Determine the [X, Y] coordinate at the center of the cell enclosing the given text.  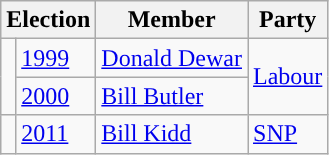
Bill Kidd [172, 134]
Member [172, 20]
Donald Dewar [172, 58]
Labour [288, 77]
2011 [56, 134]
1999 [56, 58]
Party [288, 20]
Election [48, 20]
SNP [288, 134]
Bill Butler [172, 96]
2000 [56, 96]
